Find where the given text appears and provide that cell's center as (X, Y) coordinate. 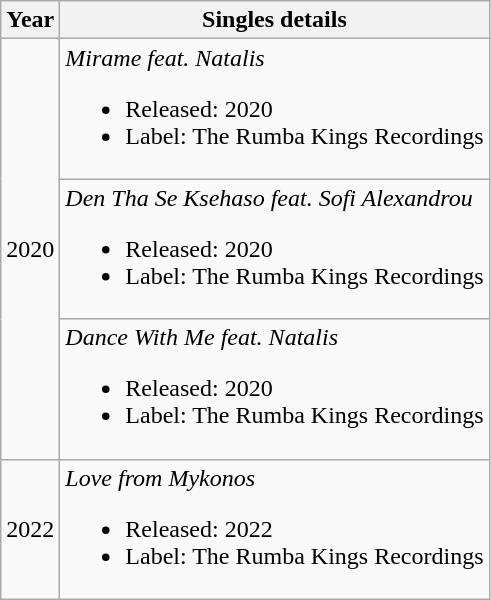
Singles details (274, 20)
Love from MykonosReleased: 2022Label: The Rumba Kings Recordings (274, 529)
Den Tha Se Ksehaso feat. Sofi AlexandrouReleased: 2020Label: The Rumba Kings Recordings (274, 249)
Mirame feat. NatalisReleased: 2020Label: The Rumba Kings Recordings (274, 109)
Year (30, 20)
2022 (30, 529)
Dance With Me feat. NatalisReleased: 2020Label: The Rumba Kings Recordings (274, 389)
2020 (30, 249)
